Find where the given text appears and provide that cell's center as [x, y] coordinate. 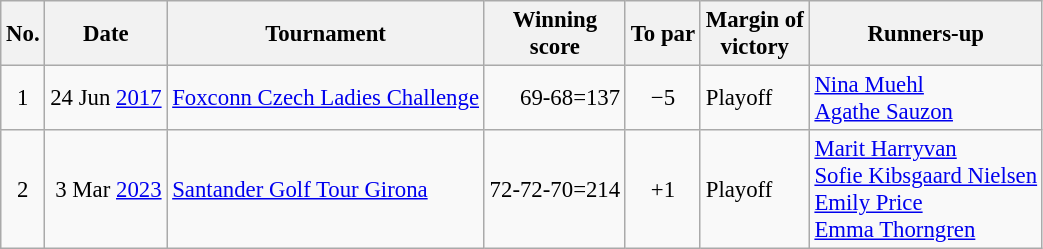
3 Mar 2023 [106, 190]
69-68=137 [554, 98]
Winningscore [554, 34]
To par [662, 34]
Tournament [326, 34]
Foxconn Czech Ladies Challenge [326, 98]
2 [23, 190]
72-72-70=214 [554, 190]
Nina Muehl Agathe Sauzon [926, 98]
No. [23, 34]
Santander Golf Tour Girona [326, 190]
Date [106, 34]
Marit Harryvan Sofie Kibsgaard Nielsen Emily Price Emma Thorngren [926, 190]
Margin ofvictory [754, 34]
Runners-up [926, 34]
1 [23, 98]
−5 [662, 98]
24 Jun 2017 [106, 98]
+1 [662, 190]
